For the text-containing cell, return its midpoint in [x, y] coordinate format. 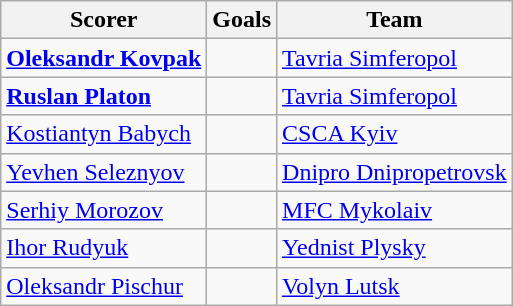
MFC Mykolaiv [395, 210]
Yevhen Seleznyov [104, 172]
Team [395, 20]
Ihor Rudyuk [104, 248]
Goals [242, 20]
Scorer [104, 20]
CSCA Kyiv [395, 134]
Kostiantyn Babych [104, 134]
Serhiy Morozov [104, 210]
Ruslan Platon [104, 96]
Yednist Plysky [395, 248]
Dnipro Dnipropetrovsk [395, 172]
Oleksandr Kovpak [104, 58]
Volyn Lutsk [395, 286]
Oleksandr Pischur [104, 286]
